Detect which cell encompasses the target text, then output its [x, y] center coordinate. 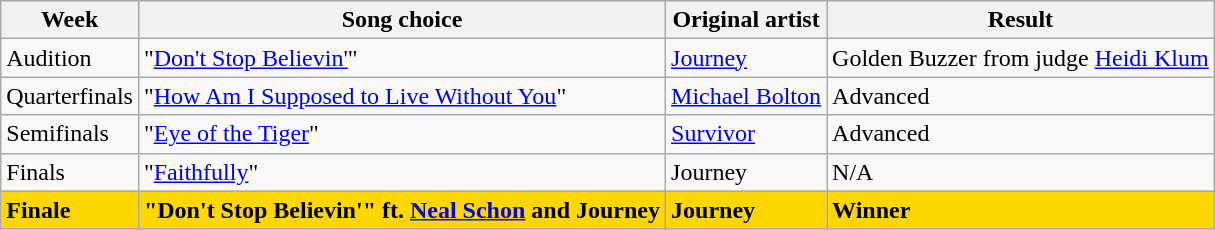
Winner [1021, 210]
Finals [70, 172]
Survivor [746, 134]
"Faithfully" [402, 172]
"Don't Stop Believin'" [402, 58]
Finale [70, 210]
Week [70, 20]
Golden Buzzer from judge Heidi Klum [1021, 58]
"How Am I Supposed to Live Without You" [402, 96]
Original artist [746, 20]
Semifinals [70, 134]
Song choice [402, 20]
Quarterfinals [70, 96]
N/A [1021, 172]
Michael Bolton [746, 96]
"Eye of the Tiger" [402, 134]
"Don't Stop Believin'" ft. Neal Schon and Journey [402, 210]
Result [1021, 20]
Audition [70, 58]
